Search for the cell housing the specified text and yield its [x, y] center coordinate. 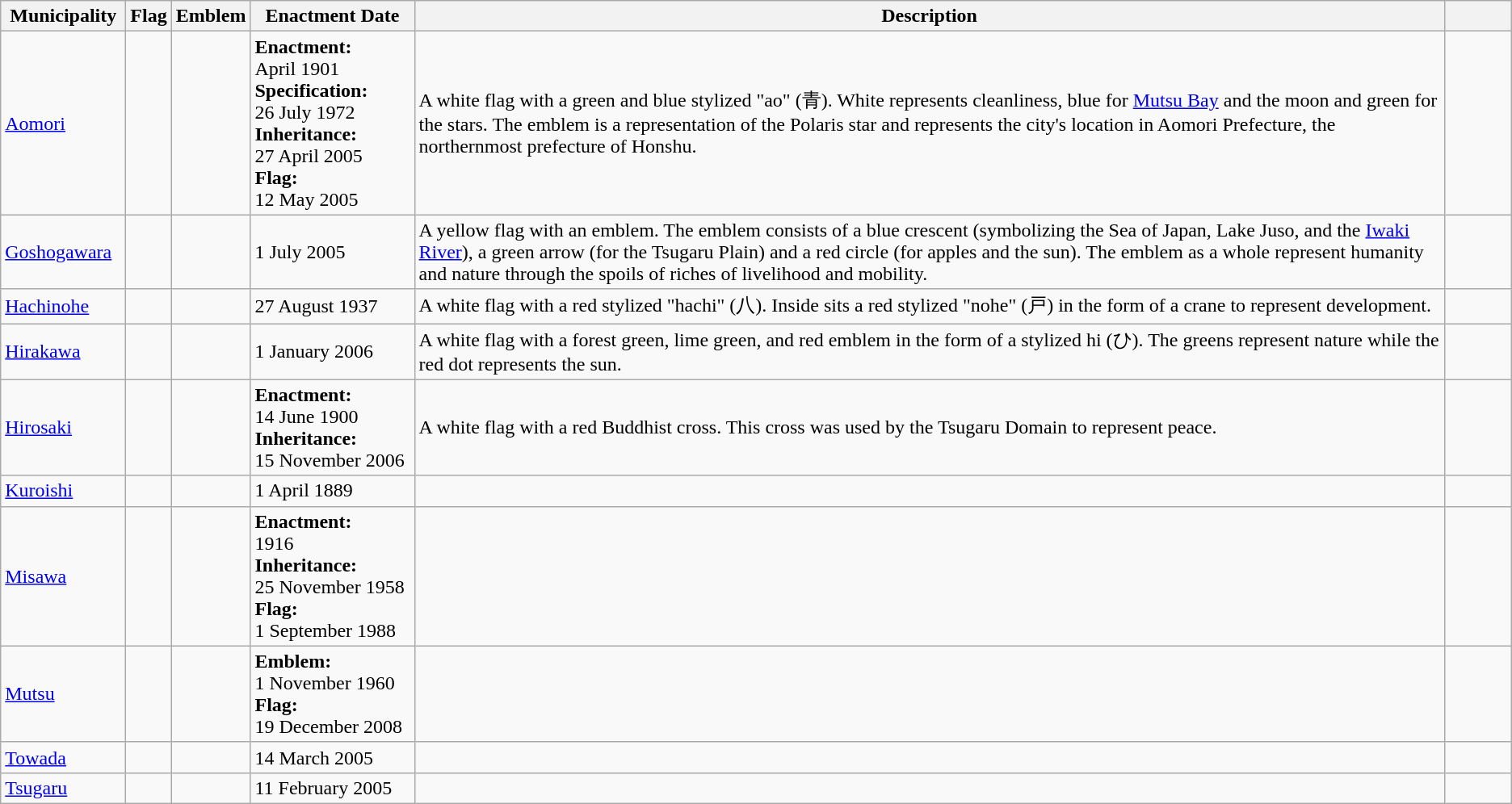
Goshogawara [63, 252]
Flag [149, 16]
1 January 2006 [333, 351]
Aomori [63, 123]
Towada [63, 757]
Municipality [63, 16]
1 July 2005 [333, 252]
Enactment Date [333, 16]
Description [929, 16]
Emblem:1 November 1960Flag:19 December 2008 [333, 694]
Enactment:14 June 1900Inheritance:15 November 2006 [333, 428]
Tsugaru [63, 788]
27 August 1937 [333, 307]
11 February 2005 [333, 788]
A white flag with a red Buddhist cross. This cross was used by the Tsugaru Domain to represent peace. [929, 428]
A white flag with a red stylized "hachi" (八). Inside sits a red stylized "nohe" (戸) in the form of a crane to represent development. [929, 307]
Hirosaki [63, 428]
Kuroishi [63, 491]
Hirakawa [63, 351]
Enactment:April 1901Specification:26 July 1972Inheritance:27 April 2005Flag:12 May 2005 [333, 123]
Emblem [211, 16]
1 April 1889 [333, 491]
Mutsu [63, 694]
Enactment:1916Inheritance:25 November 1958Flag:1 September 1988 [333, 576]
Hachinohe [63, 307]
Misawa [63, 576]
14 March 2005 [333, 757]
